Provide the [x, y] coordinate of the cell's center where the given text is located.  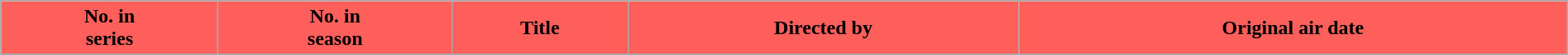
No. inseason [335, 28]
Directed by [823, 28]
No. inseries [109, 28]
Title [539, 28]
Original air date [1293, 28]
